Return the (X, Y) coordinate for the center point of the cell that contains the specified text.  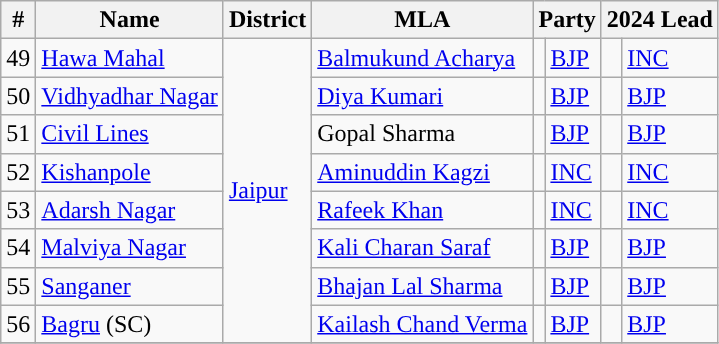
Malviya Nagar (130, 248)
Rafeek Khan (422, 210)
Bhajan Lal Sharma (422, 286)
49 (18, 58)
56 (18, 324)
# (18, 20)
53 (18, 210)
Kali Charan Saraf (422, 248)
Name (130, 20)
Diya Kumari (422, 96)
Bagru (SC) (130, 324)
55 (18, 286)
Adarsh Nagar (130, 210)
District (267, 20)
Civil Lines (130, 134)
Party (567, 20)
Kailash Chand Verma (422, 324)
50 (18, 96)
Kishanpole (130, 172)
Aminuddin Kagzi (422, 172)
Hawa Mahal (130, 58)
52 (18, 172)
54 (18, 248)
2024 Lead (660, 20)
Vidhyadhar Nagar (130, 96)
Gopal Sharma (422, 134)
Sanganer (130, 286)
Balmukund Acharya (422, 58)
51 (18, 134)
MLA (422, 20)
Jaipur (267, 191)
